Determine the [X, Y] coordinate at the center of the cell enclosing the given text.  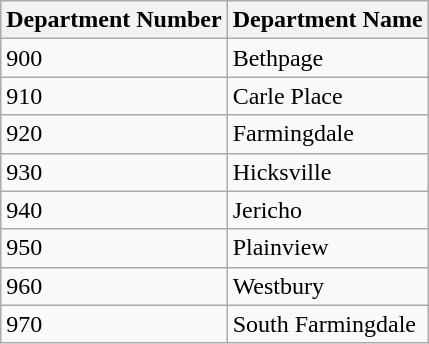
910 [114, 96]
900 [114, 58]
Farmingdale [328, 134]
Westbury [328, 286]
960 [114, 286]
930 [114, 172]
Plainview [328, 248]
940 [114, 210]
South Farmingdale [328, 324]
Jericho [328, 210]
Bethpage [328, 58]
Department Number [114, 20]
Hicksville [328, 172]
Carle Place [328, 96]
Department Name [328, 20]
970 [114, 324]
920 [114, 134]
950 [114, 248]
